Scan for the cell matching the given text and deliver its (x, y) coordinate at center. 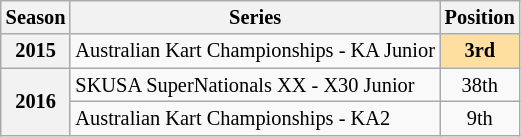
Australian Kart Championships - KA Junior (254, 51)
3rd (480, 51)
2015 (36, 51)
Position (480, 17)
Season (36, 17)
Australian Kart Championships - KA2 (254, 118)
Series (254, 17)
9th (480, 118)
SKUSA SuperNationals XX - X30 Junior (254, 85)
2016 (36, 102)
38th (480, 85)
